Return the (x, y) coordinate for the center point of the cell that contains the specified text.  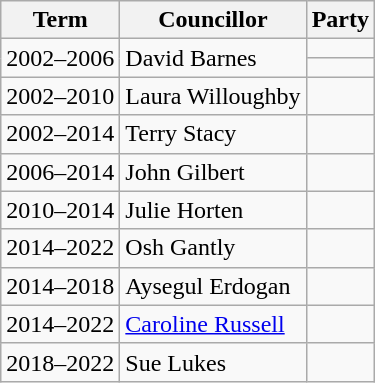
Laura Willoughby (213, 96)
2002–2010 (60, 96)
2010–2014 (60, 210)
2002–2014 (60, 134)
Term (60, 20)
John Gilbert (213, 172)
Caroline Russell (213, 324)
2006–2014 (60, 172)
2014–2018 (60, 286)
Terry Stacy (213, 134)
Julie Horten (213, 210)
Osh Gantly (213, 248)
David Barnes (213, 58)
2018–2022 (60, 362)
2002–2006 (60, 58)
Sue Lukes (213, 362)
Councillor (213, 20)
Aysegul Erdogan (213, 286)
Party (340, 20)
